Return the [X, Y] coordinate for the center point of the cell that contains the specified text.  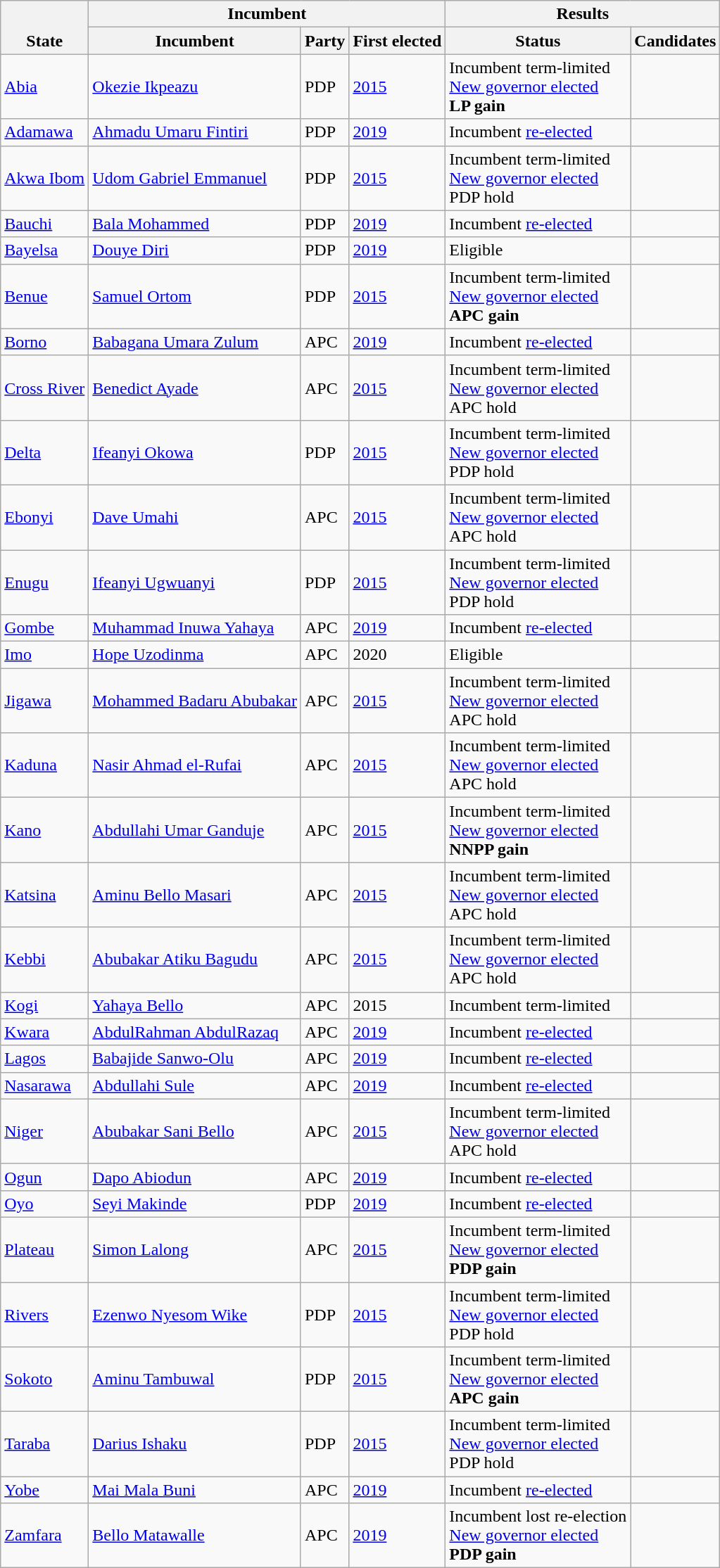
Enugu [45, 582]
Party [324, 41]
Abubakar Sani Bello [195, 1131]
Ebonyi [45, 517]
Hope Uzodinma [195, 655]
State [45, 27]
Kogi [45, 1005]
Yobe [45, 1490]
Dave Umahi [195, 517]
Ahmadu Umaru Fintiri [195, 132]
Nasarawa [45, 1085]
Taraba [45, 1444]
Status [538, 41]
Abdullahi Sule [195, 1085]
Samuel Ortom [195, 296]
Dapo Abiodun [195, 1177]
Kebbi [45, 960]
Okezie Ikpeazu [195, 87]
Muhammad Inuwa Yahaya [195, 628]
Mohammed Badaru Abubakar [195, 701]
Abia [45, 87]
Zamfara [45, 1536]
Darius Ishaku [195, 1444]
Candidates [676, 41]
Benue [45, 296]
Kaduna [45, 765]
Results [583, 14]
Nasir Ahmad el-Rufai [195, 765]
Babagana Umara Zulum [195, 342]
Abubakar Atiku Bagudu [195, 960]
Abdullahi Umar Ganduje [195, 830]
Bayelsa [45, 250]
Adamawa [45, 132]
Kwara [45, 1032]
Aminu Tambuwal [195, 1379]
Borno [45, 342]
Niger [45, 1131]
Sokoto [45, 1379]
2020 [397, 655]
Yahaya Bello [195, 1005]
Lagos [45, 1059]
Oyo [45, 1204]
Ogun [45, 1177]
Imo [45, 655]
Incumbent term-limited [538, 1005]
Katsina [45, 895]
Bala Mohammed [195, 224]
Kano [45, 830]
First elected [397, 41]
Plateau [45, 1249]
Delta [45, 452]
Incumbent term-limitedNew governor electedLP gain [538, 87]
Aminu Bello Masari [195, 895]
Incumbent lost re-electionNew governor electedPDP gain [538, 1536]
Incumbent term-limitedNew governor electedPDP gain [538, 1249]
Ezenwo Nyesom Wike [195, 1314]
Benedict Ayade [195, 388]
Akwa Ibom [45, 178]
Ifeanyi Okowa [195, 452]
Udom Gabriel Emmanuel [195, 178]
Gombe [45, 628]
Rivers [45, 1314]
Cross River [45, 388]
Bauchi [45, 224]
Ifeanyi Ugwuanyi [195, 582]
Douye Diri [195, 250]
Incumbent term-limitedNew governor electedNNPP gain [538, 830]
AbdulRahman AbdulRazaq [195, 1032]
Mai Mala Buni [195, 1490]
Simon Lalong [195, 1249]
Seyi Makinde [195, 1204]
Babajide Sanwo-Olu [195, 1059]
Jigawa [45, 701]
Bello Matawalle [195, 1536]
